Output the [X, Y] coordinate of the center of the cell containing the given text.  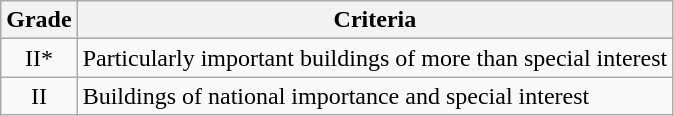
II* [39, 58]
II [39, 96]
Criteria [375, 20]
Buildings of national importance and special interest [375, 96]
Particularly important buildings of more than special interest [375, 58]
Grade [39, 20]
